Scan for the cell matching the given text and deliver its (x, y) coordinate at center. 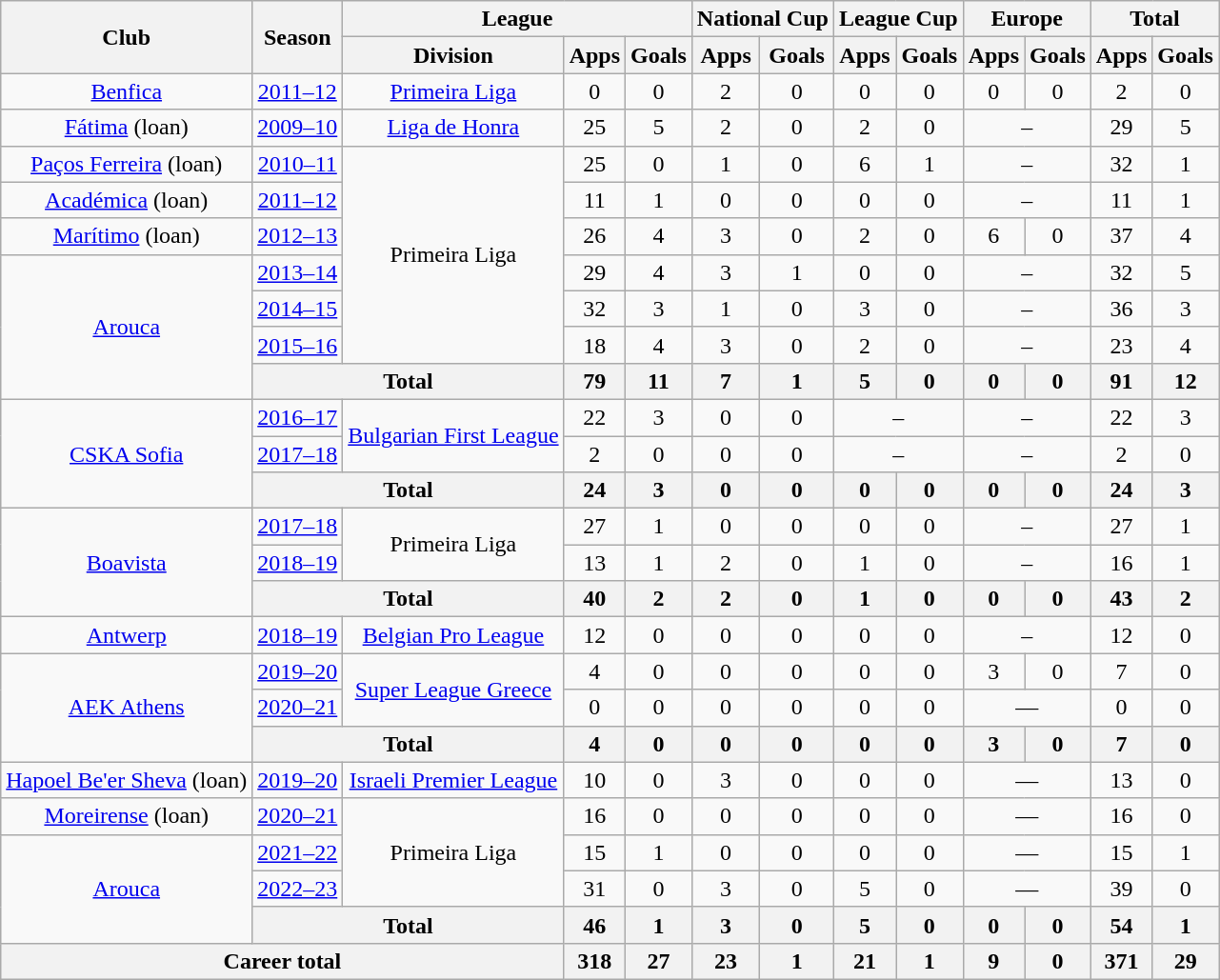
League Cup (898, 19)
Super League Greece (453, 690)
Europe (1027, 19)
Antwerp (127, 635)
Club (127, 37)
318 (594, 961)
Hapoel Be'er Sheva (loan) (127, 780)
43 (1121, 599)
Belgian Pro League (453, 635)
2014–15 (297, 309)
79 (594, 381)
Israeli Premier League (453, 780)
Boavista (127, 563)
371 (1121, 961)
91 (1121, 381)
Benfica (127, 91)
40 (594, 599)
AEK Athens (127, 708)
10 (594, 780)
31 (594, 889)
54 (1121, 925)
Paços Ferreira (loan) (127, 164)
CSKA Sofia (127, 453)
36 (1121, 309)
Division (453, 55)
2016–17 (297, 417)
Season (297, 37)
Liga de Honra (453, 128)
2022–23 (297, 889)
2009–10 (297, 128)
Marítimo (loan) (127, 236)
46 (594, 925)
39 (1121, 889)
Career total (282, 961)
9 (993, 961)
2010–11 (297, 164)
2021–22 (297, 852)
2012–13 (297, 236)
26 (594, 236)
2013–14 (297, 272)
18 (594, 345)
Académica (loan) (127, 200)
Moreirense (loan) (127, 816)
37 (1121, 236)
21 (865, 961)
Bulgarian First League (453, 435)
National Cup (762, 19)
Fátima (loan) (127, 128)
2015–16 (297, 345)
League (518, 19)
